Determine the [x, y] coordinate at the center of the cell enclosing the given text.  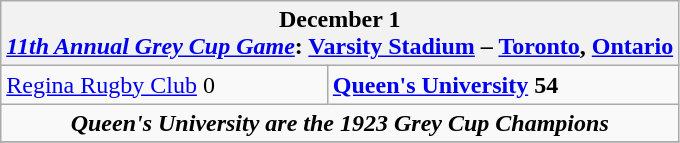
December 111th Annual Grey Cup Game: Varsity Stadium – Toronto, Ontario [340, 34]
Queen's University 54 [502, 85]
Queen's University are the 1923 Grey Cup Champions [340, 123]
Regina Rugby Club 0 [164, 85]
